Find where the given text appears and provide that cell's center as [x, y] coordinate. 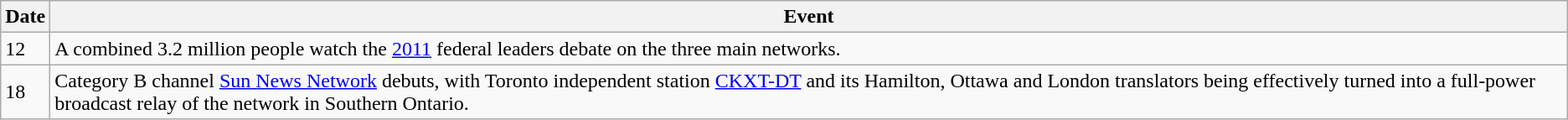
12 [25, 49]
Date [25, 17]
18 [25, 92]
A combined 3.2 million people watch the 2011 federal leaders debate on the three main networks. [809, 49]
Event [809, 17]
